From the cell containing the given text, extract its center point as [X, Y] coordinate. 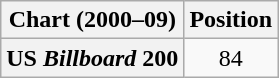
US Billboard 200 [92, 58]
84 [231, 58]
Position [231, 20]
Chart (2000–09) [92, 20]
